From the cell containing the given text, extract its center point as [X, Y] coordinate. 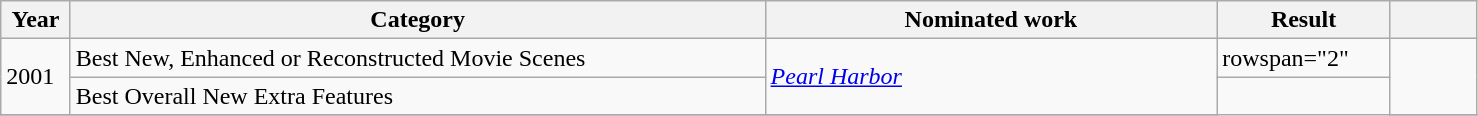
Pearl Harbor [991, 77]
Year [36, 20]
Category [418, 20]
Best Overall New Extra Features [418, 96]
Best New, Enhanced or Reconstructed Movie Scenes [418, 58]
Nominated work [991, 20]
rowspan="2" [1304, 58]
Result [1304, 20]
2001 [36, 77]
